Search for the cell housing the specified text and yield its (x, y) center coordinate. 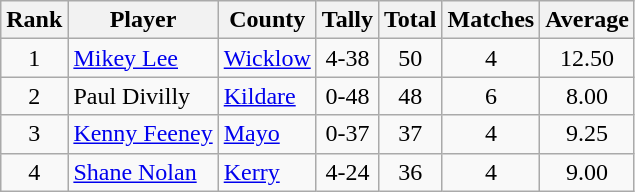
12.50 (588, 58)
Kildare (267, 96)
2 (34, 96)
Player (143, 20)
Wicklow (267, 58)
Average (588, 20)
Rank (34, 20)
Kenny Feeney (143, 134)
0-37 (347, 134)
1 (34, 58)
Mayo (267, 134)
48 (410, 96)
0-48 (347, 96)
4-24 (347, 172)
6 (491, 96)
8.00 (588, 96)
County (267, 20)
Total (410, 20)
Shane Nolan (143, 172)
Kerry (267, 172)
37 (410, 134)
36 (410, 172)
50 (410, 58)
Matches (491, 20)
Paul Divilly (143, 96)
9.25 (588, 134)
4-38 (347, 58)
9.00 (588, 172)
Mikey Lee (143, 58)
3 (34, 134)
Tally (347, 20)
